Identify which cell holds the provided text, then report its [x, y] central coordinate. 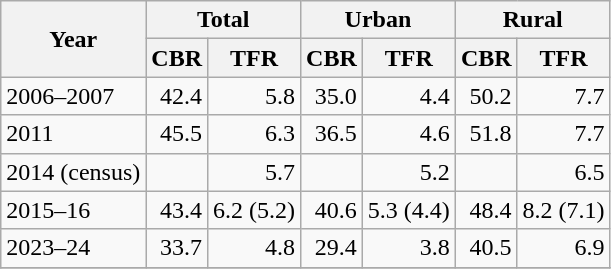
4.6 [408, 134]
40.6 [332, 210]
6.5 [564, 172]
2011 [74, 134]
5.7 [254, 172]
35.0 [332, 96]
45.5 [177, 134]
48.4 [486, 210]
5.3 (4.4) [408, 210]
40.5 [486, 248]
8.2 (7.1) [564, 210]
Urban [378, 20]
2014 (census) [74, 172]
33.7 [177, 248]
29.4 [332, 248]
4.4 [408, 96]
5.8 [254, 96]
2023–24 [74, 248]
2015–16 [74, 210]
36.5 [332, 134]
3.8 [408, 248]
50.2 [486, 96]
5.2 [408, 172]
Year [74, 39]
Rural [532, 20]
2006–2007 [74, 96]
51.8 [486, 134]
6.2 (5.2) [254, 210]
6.3 [254, 134]
4.8 [254, 248]
6.9 [564, 248]
43.4 [177, 210]
Total [224, 20]
42.4 [177, 96]
